Pinpoint the cell where the given text exists, returning its [x, y] midpoint coordinate. 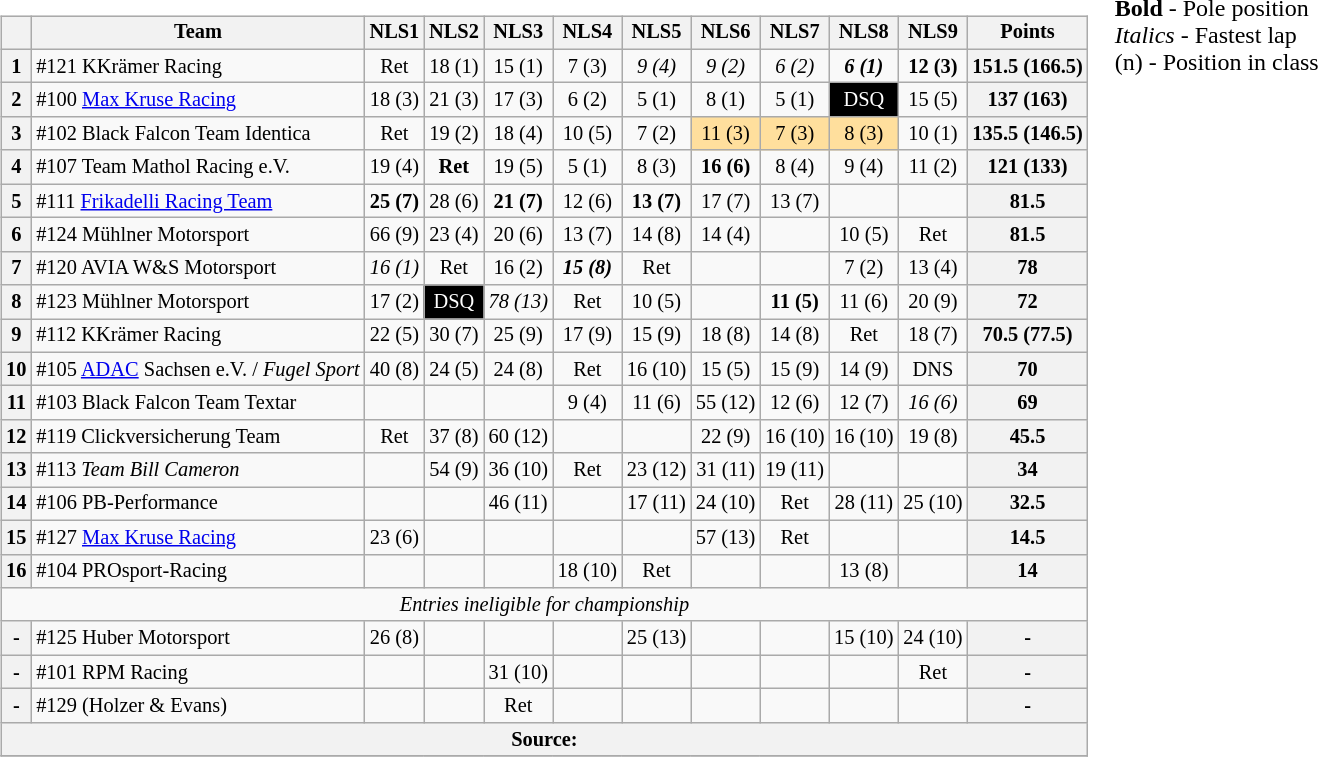
4 [16, 167]
20 (6) [518, 235]
69 [1027, 403]
17 (11) [656, 504]
15 (8) [588, 268]
#105 ADAC Sachsen e.V. / Fugel Sport [198, 369]
#107 Team Mathol Racing e.V. [198, 167]
#103 Black Falcon Team Textar [198, 403]
6 (1) [864, 66]
78 (13) [518, 302]
21 (7) [518, 201]
135.5 (146.5) [1027, 134]
13 (8) [864, 571]
137 (163) [1027, 100]
55 (12) [726, 403]
#100 Max Kruse Racing [198, 100]
72 [1027, 302]
19 (11) [794, 470]
18 (7) [932, 336]
17 (9) [588, 336]
NLS5 [656, 33]
#121 KKrämer Racing [198, 66]
#104 PROsport-Racing [198, 571]
11 (2) [932, 167]
Source: [544, 739]
20 (9) [932, 302]
22 (9) [726, 437]
18 (10) [588, 571]
151.5 (166.5) [1027, 66]
12 (3) [932, 66]
11 (5) [794, 302]
#119 Clickversicherung Team [198, 437]
#112 KKrämer Racing [198, 336]
#123 Mühlner Motorsport [198, 302]
#102 Black Falcon Team Identica [198, 134]
13 (4) [932, 268]
18 (1) [454, 66]
8 [16, 302]
5 [16, 201]
Points [1027, 33]
26 (8) [395, 638]
16 [16, 571]
#113 Team Bill Cameron [198, 470]
9 (2) [726, 66]
10 [16, 369]
17 (2) [395, 302]
#127 Max Kruse Racing [198, 537]
3 [16, 134]
17 (3) [518, 100]
40 (8) [395, 369]
34 [1027, 470]
14 (4) [726, 235]
Entries ineligible for championship [544, 605]
13 [16, 470]
78 [1027, 268]
Team [198, 33]
18 (8) [726, 336]
8 (1) [726, 100]
12 (7) [864, 403]
19 (8) [932, 437]
15 (10) [864, 638]
8 (4) [794, 167]
11 [16, 403]
31 (10) [518, 672]
19 (2) [454, 134]
17 (7) [726, 201]
23 (6) [395, 537]
14.5 [1027, 537]
16 (1) [395, 268]
19 (5) [518, 167]
70.5 (77.5) [1027, 336]
46 (11) [518, 504]
NLS3 [518, 33]
15 (1) [518, 66]
25 (13) [656, 638]
21 (3) [454, 100]
NLS1 [395, 33]
2 [16, 100]
66 (9) [395, 235]
37 (8) [454, 437]
24 (8) [518, 369]
19 (4) [395, 167]
23 (4) [454, 235]
18 (4) [518, 134]
30 (7) [454, 336]
28 (6) [454, 201]
36 (10) [518, 470]
NLS2 [454, 33]
18 (3) [395, 100]
#101 RPM Racing [198, 672]
#125 Huber Motorsport [198, 638]
12 [16, 437]
9 [16, 336]
31 (11) [726, 470]
121 (133) [1027, 167]
70 [1027, 369]
NLS6 [726, 33]
#111 Frikadelli Racing Team [198, 201]
25 (9) [518, 336]
60 (12) [518, 437]
#129 (Holzer & Evans) [198, 706]
6 [16, 235]
16 (2) [518, 268]
NLS7 [794, 33]
DNS [932, 369]
#124 Mühlner Motorsport [198, 235]
15 [16, 537]
54 (9) [454, 470]
NLS4 [588, 33]
24 (5) [454, 369]
NLS8 [864, 33]
#106 PB-Performance [198, 504]
23 (12) [656, 470]
57 (13) [726, 537]
NLS9 [932, 33]
45.5 [1027, 437]
25 (7) [395, 201]
25 (10) [932, 504]
32.5 [1027, 504]
14 (9) [864, 369]
7 [16, 268]
#120 AVIA W&S Motorsport [198, 268]
10 (1) [932, 134]
1 [16, 66]
22 (5) [395, 336]
11 (3) [726, 134]
28 (11) [864, 504]
